From the cell containing the given text, extract its center point as [x, y] coordinate. 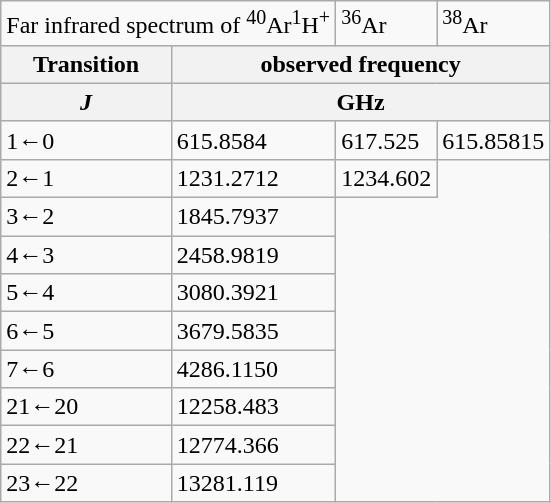
3080.3921 [253, 293]
GHz [360, 102]
3679.5835 [253, 331]
6←5 [86, 331]
4←3 [86, 255]
1845.7937 [253, 217]
617.525 [386, 140]
12258.483 [253, 407]
23←22 [86, 483]
observed frequency [360, 64]
13281.119 [253, 483]
22←21 [86, 445]
7←6 [86, 369]
36Ar [386, 24]
2458.9819 [253, 255]
615.85815 [494, 140]
615.8584 [253, 140]
Transition [86, 64]
1231.2712 [253, 178]
12774.366 [253, 445]
5←4 [86, 293]
21←20 [86, 407]
2←1 [86, 178]
Far infrared spectrum of 40Ar1H+ [168, 24]
J [86, 102]
3←2 [86, 217]
38Ar [494, 24]
1←0 [86, 140]
4286.1150 [253, 369]
1234.602 [386, 178]
